Return the [x, y] coordinate for the center point of the cell that contains the specified text.  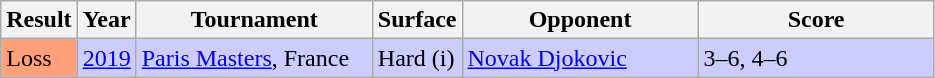
Year [106, 20]
Loss [39, 58]
Surface [417, 20]
Tournament [254, 20]
Score [816, 20]
2019 [106, 58]
3–6, 4–6 [816, 58]
Opponent [580, 20]
Paris Masters, France [254, 58]
Novak Djokovic [580, 58]
Result [39, 20]
Hard (i) [417, 58]
